For the text-containing cell, return its midpoint in (X, Y) coordinate format. 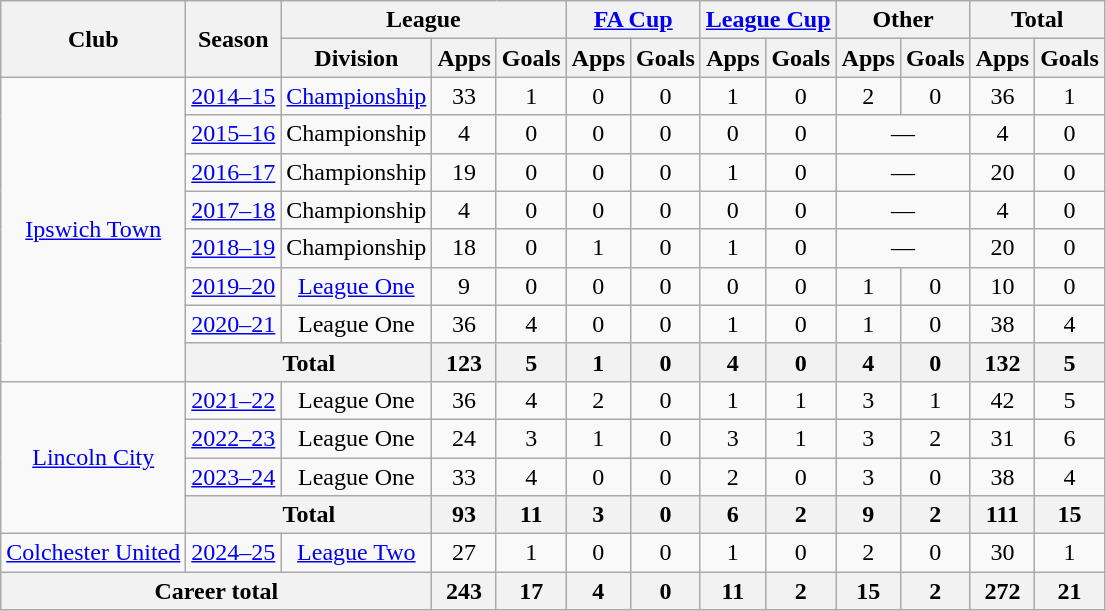
Division (356, 58)
2022–23 (234, 438)
Colchester United (94, 553)
111 (1002, 515)
123 (464, 362)
132 (1002, 362)
243 (464, 591)
League (424, 20)
Ipswich Town (94, 229)
2015–16 (234, 134)
Club (94, 39)
21 (1070, 591)
Other (903, 20)
Lincoln City (94, 457)
League Cup (768, 20)
2014–15 (234, 96)
League Two (356, 553)
2016–17 (234, 172)
2020–21 (234, 324)
93 (464, 515)
10 (1002, 286)
30 (1002, 553)
FA Cup (633, 20)
2017–18 (234, 210)
2018–19 (234, 248)
272 (1002, 591)
2023–24 (234, 477)
17 (531, 591)
2024–25 (234, 553)
27 (464, 553)
2019–20 (234, 286)
24 (464, 438)
Career total (216, 591)
31 (1002, 438)
2021–22 (234, 400)
42 (1002, 400)
19 (464, 172)
Season (234, 39)
18 (464, 248)
